Search for the cell housing the specified text and yield its [X, Y] center coordinate. 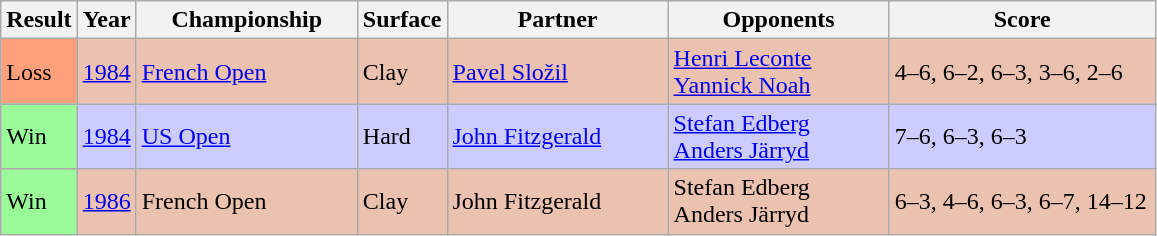
6–3, 4–6, 6–3, 6–7, 14–12 [1022, 202]
Pavel Složil [558, 72]
US Open [246, 136]
Partner [558, 20]
Hard [402, 136]
4–6, 6–2, 6–3, 3–6, 2–6 [1022, 72]
Loss [39, 72]
Opponents [778, 20]
Surface [402, 20]
Year [106, 20]
7–6, 6–3, 6–3 [1022, 136]
Score [1022, 20]
Result [39, 20]
Henri Leconte Yannick Noah [778, 72]
1986 [106, 202]
Championship [246, 20]
